Output the [X, Y] coordinate of the center of the cell containing the given text.  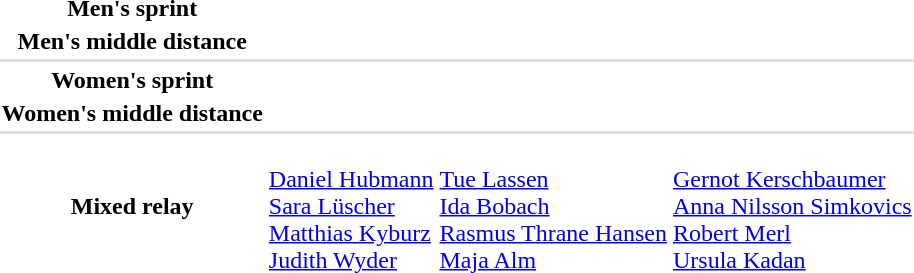
Women's sprint [132, 80]
Men's middle distance [132, 41]
Women's middle distance [132, 113]
